Search for the cell housing the specified text and yield its [x, y] center coordinate. 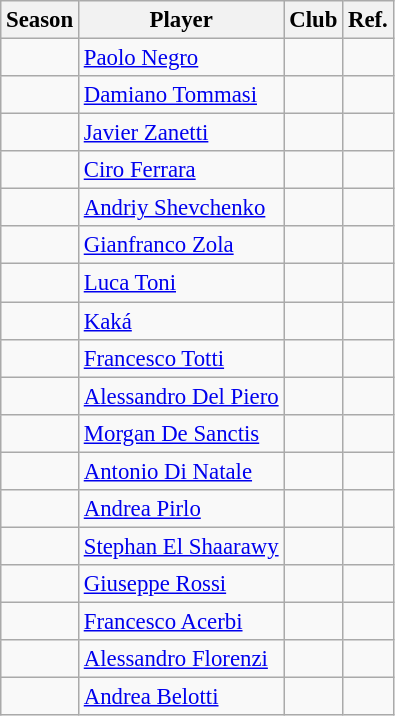
Antonio Di Natale [180, 471]
Kaká [180, 321]
Luca Toni [180, 283]
Francesco Acerbi [180, 621]
Francesco Totti [180, 358]
Andrea Pirlo [180, 509]
Giuseppe Rossi [180, 584]
Javier Zanetti [180, 133]
Gianfranco Zola [180, 245]
Alessandro Florenzi [180, 659]
Damiano Tommasi [180, 95]
Morgan De Sanctis [180, 433]
Club [314, 20]
Paolo Negro [180, 58]
Alessandro Del Piero [180, 396]
Andriy Shevchenko [180, 208]
Stephan El Shaarawy [180, 546]
Player [180, 20]
Season [40, 20]
Andrea Belotti [180, 697]
Ciro Ferrara [180, 170]
Ref. [368, 20]
